Scan for the cell matching the given text and deliver its (X, Y) coordinate at center. 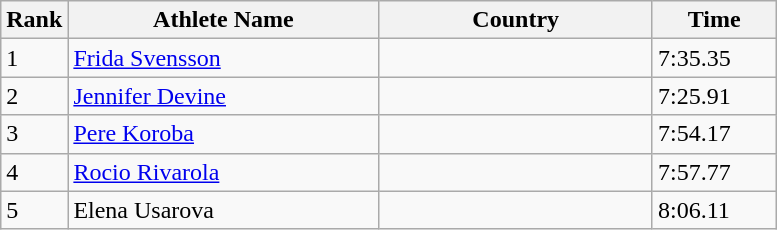
7:25.91 (714, 96)
7:57.77 (714, 172)
Time (714, 20)
5 (34, 210)
7:54.17 (714, 134)
Athlete Name (224, 20)
3 (34, 134)
Elena Usarova (224, 210)
Jennifer Devine (224, 96)
8:06.11 (714, 210)
Frida Svensson (224, 58)
Rank (34, 20)
Rocio Rivarola (224, 172)
Country (516, 20)
7:35.35 (714, 58)
Pere Koroba (224, 134)
2 (34, 96)
1 (34, 58)
4 (34, 172)
